Scan for the cell matching the given text and deliver its (X, Y) coordinate at center. 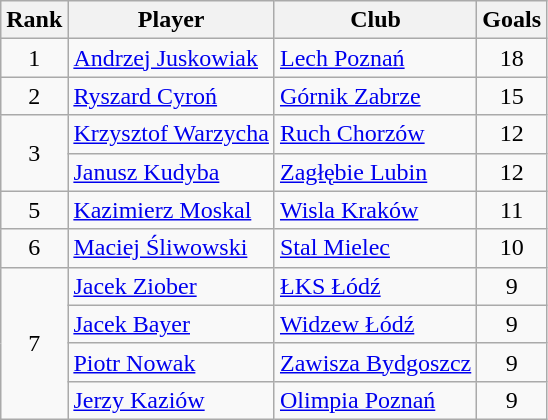
5 (34, 210)
7 (34, 343)
10 (512, 248)
Club (375, 20)
2 (34, 96)
Wisla Kraków (375, 210)
11 (512, 210)
Jerzy Kaziów (172, 400)
3 (34, 153)
Andrzej Juskowiak (172, 58)
Maciej Śliwowski (172, 248)
Lech Poznań (375, 58)
ŁKS Łódź (375, 286)
Stal Mielec (375, 248)
Zawisza Bydgoszcz (375, 362)
Rank (34, 20)
Widzew Łódź (375, 324)
Zagłębie Lubin (375, 172)
Olimpia Poznań (375, 400)
Ryszard Cyroń (172, 96)
Jacek Ziober (172, 286)
6 (34, 248)
Ruch Chorzów (375, 134)
18 (512, 58)
Krzysztof Warzycha (172, 134)
Piotr Nowak (172, 362)
Górnik Zabrze (375, 96)
Jacek Bayer (172, 324)
1 (34, 58)
Janusz Kudyba (172, 172)
15 (512, 96)
Kazimierz Moskal (172, 210)
Goals (512, 20)
Player (172, 20)
